Provide the (X, Y) coordinate of the cell's center where the given text is located.  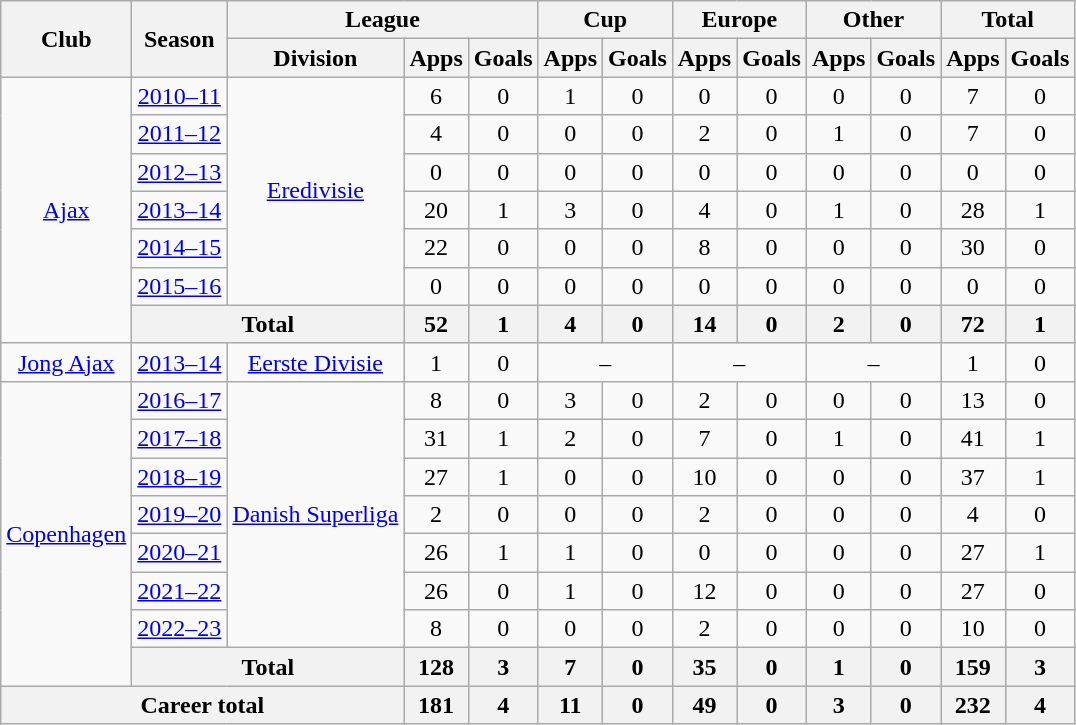
2021–22 (180, 591)
Career total (202, 705)
2018–19 (180, 477)
14 (704, 324)
Copenhagen (66, 533)
20 (436, 210)
Division (316, 58)
Danish Superliga (316, 514)
28 (973, 210)
41 (973, 438)
Eredivisie (316, 191)
128 (436, 667)
Other (873, 20)
13 (973, 400)
6 (436, 96)
12 (704, 591)
72 (973, 324)
49 (704, 705)
181 (436, 705)
Eerste Divisie (316, 362)
Europe (739, 20)
2022–23 (180, 629)
2016–17 (180, 400)
31 (436, 438)
Club (66, 39)
2011–12 (180, 134)
2014–15 (180, 248)
2020–21 (180, 553)
Jong Ajax (66, 362)
Ajax (66, 210)
30 (973, 248)
22 (436, 248)
2017–18 (180, 438)
2015–16 (180, 286)
2010–11 (180, 96)
Season (180, 39)
2019–20 (180, 515)
League (382, 20)
232 (973, 705)
2012–13 (180, 172)
11 (570, 705)
Cup (605, 20)
35 (704, 667)
159 (973, 667)
37 (973, 477)
52 (436, 324)
